Locate the cell with the specified text and output its (x, y) center coordinate. 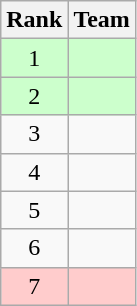
5 (34, 210)
2 (34, 96)
Team (102, 20)
1 (34, 58)
Rank (34, 20)
7 (34, 286)
6 (34, 248)
4 (34, 172)
3 (34, 134)
